For the text-containing cell, return its midpoint in (x, y) coordinate format. 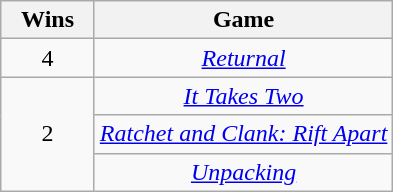
It Takes Two (244, 96)
4 (48, 58)
Unpacking (244, 172)
Game (244, 20)
2 (48, 134)
Ratchet and Clank: Rift Apart (244, 134)
Returnal (244, 58)
Wins (48, 20)
